For the text-containing cell, return its midpoint in [X, Y] coordinate format. 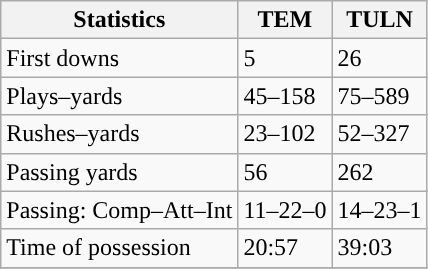
75–589 [380, 96]
Plays–yards [120, 96]
52–327 [380, 134]
TULN [380, 20]
TEM [285, 20]
5 [285, 58]
23–102 [285, 134]
11–22–0 [285, 210]
20:57 [285, 248]
262 [380, 172]
First downs [120, 58]
39:03 [380, 248]
14–23–1 [380, 210]
Passing: Comp–Att–Int [120, 210]
45–158 [285, 96]
26 [380, 58]
Statistics [120, 20]
56 [285, 172]
Time of possession [120, 248]
Rushes–yards [120, 134]
Passing yards [120, 172]
